Search for the cell housing the specified text and yield its [x, y] center coordinate. 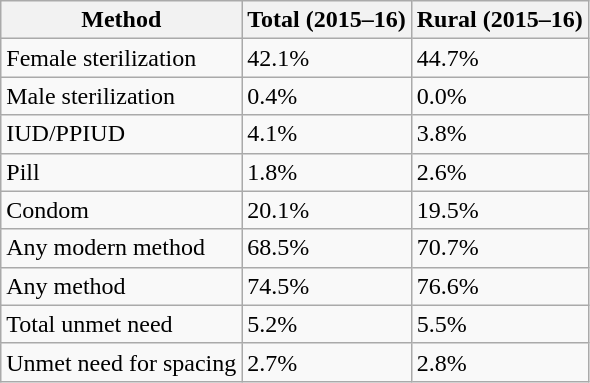
2.8% [500, 362]
74.5% [327, 286]
2.6% [500, 172]
76.6% [500, 286]
5.2% [327, 324]
68.5% [327, 248]
0.4% [327, 96]
Rural (2015–16) [500, 20]
0.0% [500, 96]
20.1% [327, 210]
5.5% [500, 324]
Unmet need for spacing [122, 362]
42.1% [327, 58]
3.8% [500, 134]
Condom [122, 210]
Pill [122, 172]
Female sterilization [122, 58]
Any modern method [122, 248]
IUD/PPIUD [122, 134]
2.7% [327, 362]
70.7% [500, 248]
Method [122, 20]
1.8% [327, 172]
44.7% [500, 58]
Total (2015–16) [327, 20]
4.1% [327, 134]
Total unmet need [122, 324]
19.5% [500, 210]
Any method [122, 286]
Male sterilization [122, 96]
